From the cell containing the given text, extract its center point as (x, y) coordinate. 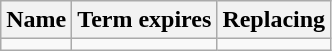
Term expires (144, 20)
Replacing (274, 20)
Name (36, 20)
